Capture the cell that displays the provided text and extract its [X, Y] central coordinate. 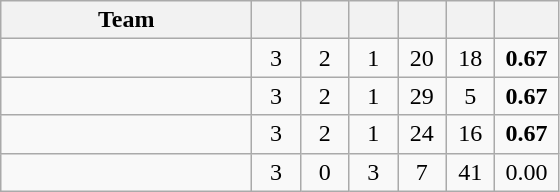
Team [126, 20]
24 [422, 134]
20 [422, 58]
41 [470, 172]
29 [422, 96]
5 [470, 96]
7 [422, 172]
0 [324, 172]
0.00 [527, 172]
18 [470, 58]
16 [470, 134]
